For the text-containing cell, return its midpoint in (X, Y) coordinate format. 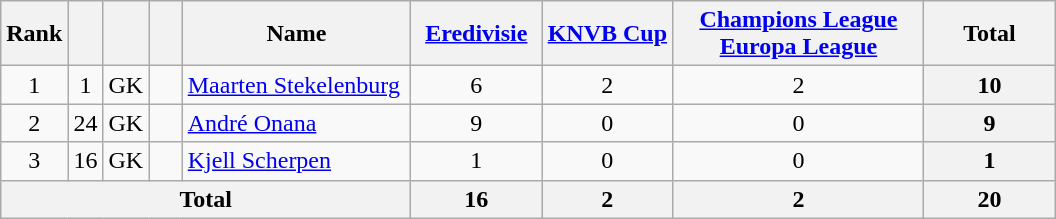
André Onana (296, 123)
20 (990, 199)
KNVB Cup (608, 34)
10 (990, 85)
6 (476, 85)
24 (86, 123)
Name (296, 34)
Champions LeagueEuropa League (798, 34)
Eredivisie (476, 34)
Kjell Scherpen (296, 161)
3 (34, 161)
Rank (34, 34)
Maarten Stekelenburg (296, 85)
